Scan for the cell matching the given text and deliver its [X, Y] coordinate at center. 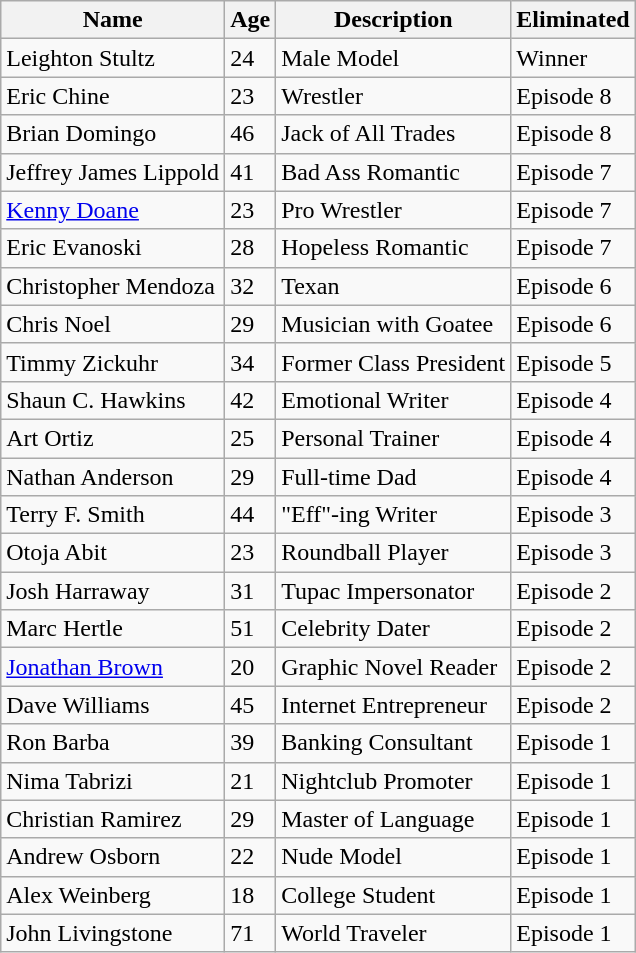
Ron Barba [113, 743]
Terry F. Smith [113, 515]
Master of Language [394, 819]
Jonathan Brown [113, 667]
"Eff"-ing Writer [394, 515]
28 [250, 248]
32 [250, 286]
Eric Chine [113, 96]
22 [250, 857]
Leighton Stultz [113, 58]
Pro Wrestler [394, 210]
39 [250, 743]
Jeffrey James Lippold [113, 172]
Alex Weinberg [113, 895]
Age [250, 20]
Bad Ass Romantic [394, 172]
Josh Harraway [113, 591]
Christopher Mendoza [113, 286]
42 [250, 400]
20 [250, 667]
Graphic Novel Reader [394, 667]
Eliminated [573, 20]
Celebrity Dater [394, 629]
College Student [394, 895]
Emotional Writer [394, 400]
Full-time Dad [394, 477]
31 [250, 591]
18 [250, 895]
44 [250, 515]
45 [250, 705]
Christian Ramirez [113, 819]
Andrew Osborn [113, 857]
Timmy Zickuhr [113, 362]
Brian Domingo [113, 134]
Hopeless Romantic [394, 248]
Dave Williams [113, 705]
Kenny Doane [113, 210]
World Traveler [394, 933]
Chris Noel [113, 324]
Marc Hertle [113, 629]
34 [250, 362]
Nightclub Promoter [394, 781]
71 [250, 933]
Art Ortiz [113, 438]
Shaun C. Hawkins [113, 400]
Nude Model [394, 857]
Description [394, 20]
Otoja Abit [113, 553]
21 [250, 781]
Roundball Player [394, 553]
Banking Consultant [394, 743]
Nathan Anderson [113, 477]
Nima Tabrizi [113, 781]
Male Model [394, 58]
Winner [573, 58]
Episode 5 [573, 362]
Musician with Goatee [394, 324]
Former Class President [394, 362]
41 [250, 172]
Eric Evanoski [113, 248]
Internet Entrepreneur [394, 705]
Personal Trainer [394, 438]
Name [113, 20]
Wrestler [394, 96]
24 [250, 58]
Texan [394, 286]
Tupac Impersonator [394, 591]
Jack of All Trades [394, 134]
46 [250, 134]
51 [250, 629]
25 [250, 438]
John Livingstone [113, 933]
